Identify which cell holds the provided text, then report its (x, y) central coordinate. 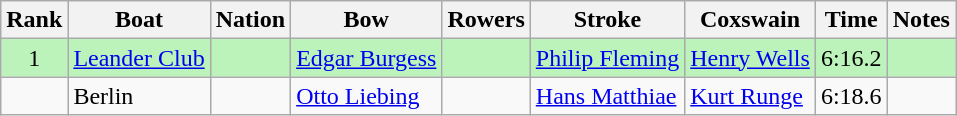
Otto Liebing (366, 96)
Stroke (607, 20)
Time (851, 20)
Rowers (486, 20)
Leander Club (139, 58)
Berlin (139, 96)
Bow (366, 20)
Boat (139, 20)
Edgar Burgess (366, 58)
Coxswain (750, 20)
Nation (250, 20)
Rank (34, 20)
Philip Fleming (607, 58)
Kurt Runge (750, 96)
1 (34, 58)
6:16.2 (851, 58)
Hans Matthiae (607, 96)
Henry Wells (750, 58)
Notes (921, 20)
6:18.6 (851, 96)
